Provide the (X, Y) coordinate of the cell's center where the given text is located.  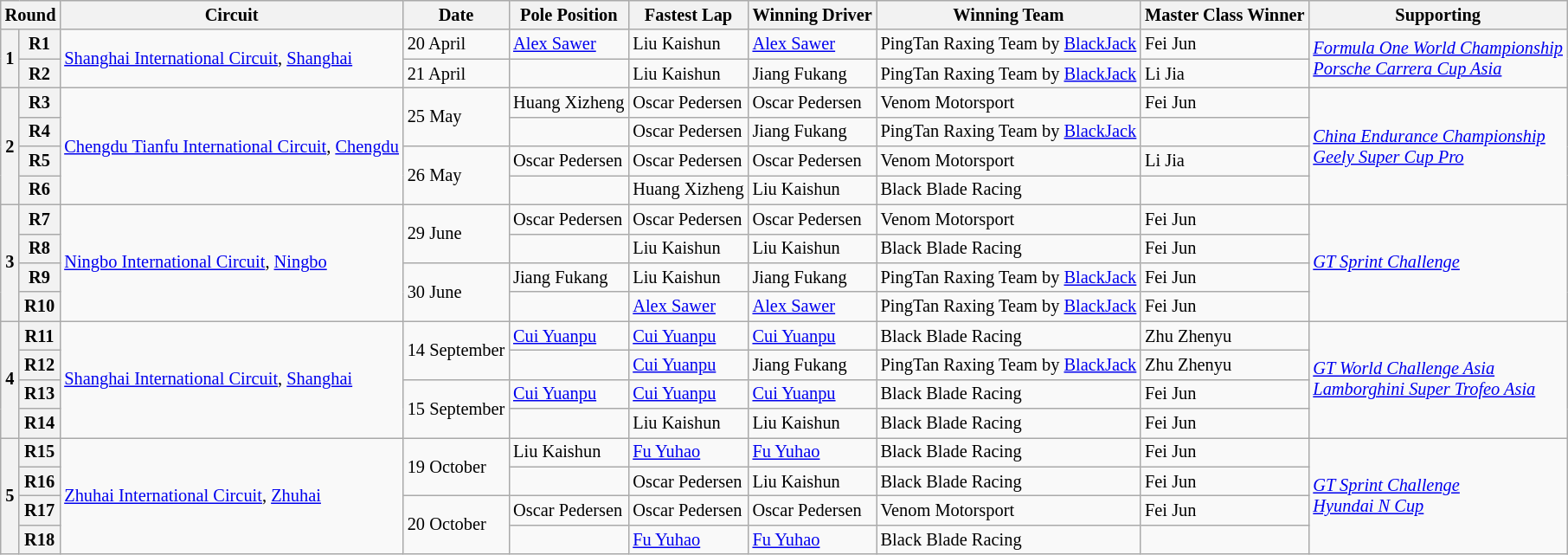
R12 (40, 365)
GT Sprint ChallengeHyundai N Cup (1437, 495)
30 June (456, 291)
R7 (40, 219)
GT Sprint Challenge (1437, 263)
29 June (456, 234)
R8 (40, 248)
Ningbo International Circuit, Ningbo (231, 263)
R14 (40, 423)
R10 (40, 307)
R3 (40, 102)
R16 (40, 481)
25 May (456, 116)
4 (10, 379)
Winning Team (1009, 15)
Zhuhai International Circuit, Zhuhai (231, 495)
1 (10, 59)
Circuit (231, 15)
R2 (40, 74)
R9 (40, 277)
Fastest Lap (688, 15)
20 October (456, 525)
R13 (40, 394)
R5 (40, 161)
Master Class Winner (1224, 15)
Pole Position (569, 15)
R17 (40, 510)
14 September (456, 350)
R11 (40, 336)
Chengdu Tianfu International Circuit, Chengdu (231, 145)
3 (10, 263)
21 April (456, 74)
R4 (40, 132)
Supporting (1437, 15)
R15 (40, 452)
Winning Driver (813, 15)
R1 (40, 44)
15 September (456, 409)
R6 (40, 190)
Round (31, 15)
19 October (456, 466)
Formula One World ChampionshipPorsche Carrera Cup Asia (1437, 59)
2 (10, 145)
Date (456, 15)
5 (10, 495)
20 April (456, 44)
GT World Challenge AsiaLamborghini Super Trofeo Asia (1437, 379)
R18 (40, 539)
26 May (456, 175)
China Endurance ChampionshipGeely Super Cup Pro (1437, 145)
